Pinpoint the cell where the given text exists, returning its (X, Y) midpoint coordinate. 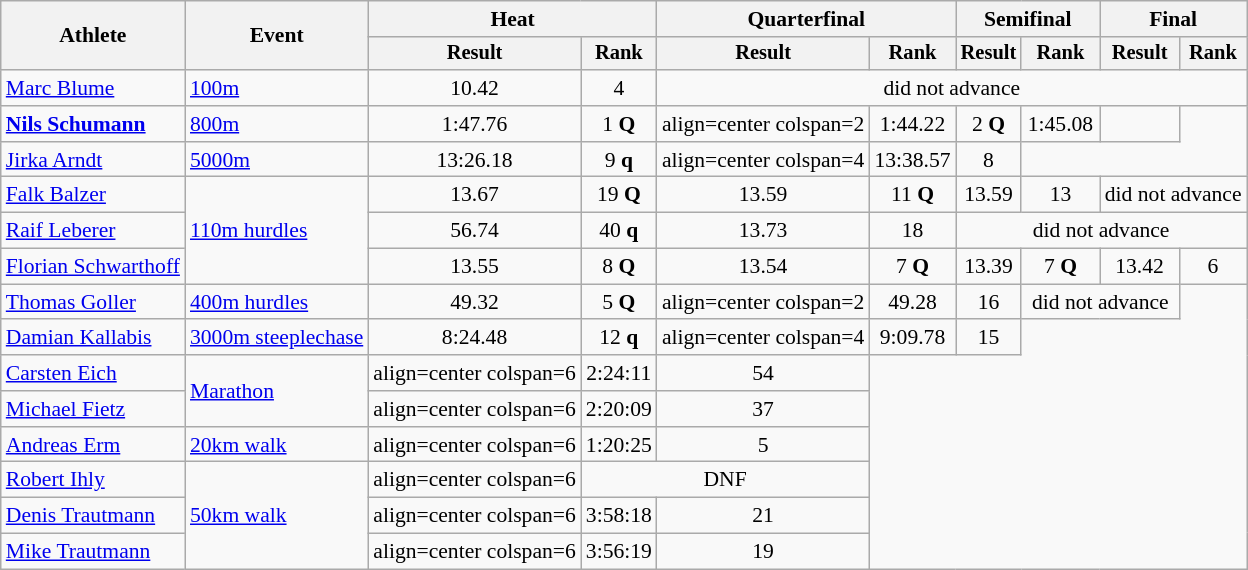
Marathon (276, 390)
Thomas Goller (93, 302)
50km walk (276, 516)
13.42 (1140, 267)
11 Q (912, 195)
8 (989, 160)
13.55 (474, 267)
10.42 (474, 88)
Mike Trautmann (93, 552)
3:56:19 (619, 552)
9:09.78 (912, 338)
Carsten Eich (93, 373)
Heat (512, 19)
13.73 (763, 231)
19 Q (619, 195)
Damian Kallabis (93, 338)
3:58:18 (619, 516)
Florian Schwarthoff (93, 267)
49.32 (474, 302)
5000m (276, 160)
2:24:11 (619, 373)
8 Q (619, 267)
Event (276, 36)
400m hurdles (276, 302)
13 (1060, 195)
49.28 (912, 302)
37 (763, 409)
16 (989, 302)
13:38.57 (912, 160)
110m hurdles (276, 230)
1:20:25 (619, 445)
2:20:09 (619, 409)
1:45.08 (1060, 124)
Athlete (93, 36)
1 Q (619, 124)
54 (763, 373)
6 (1212, 267)
Denis Trautmann (93, 516)
Robert Ihly (93, 480)
Nils Schumann (93, 124)
Jirka Arndt (93, 160)
18 (912, 231)
13.67 (474, 195)
4 (619, 88)
21 (763, 516)
Falk Balzer (93, 195)
20km walk (276, 445)
2 Q (989, 124)
56.74 (474, 231)
13.54 (763, 267)
Quarterfinal (806, 19)
DNF (726, 480)
Marc Blume (93, 88)
9 q (619, 160)
19 (763, 552)
Andreas Erm (93, 445)
12 q (619, 338)
1:44.22 (912, 124)
Final (1174, 19)
5 Q (619, 302)
13.39 (989, 267)
15 (989, 338)
Raif Leberer (93, 231)
1:47.76 (474, 124)
800m (276, 124)
5 (763, 445)
40 q (619, 231)
13:26.18 (474, 160)
100m (276, 88)
Semifinal (1028, 19)
Michael Fietz (93, 409)
3000m steeplechase (276, 338)
8:24.48 (474, 338)
